From the cell containing the given text, extract its center point as [X, Y] coordinate. 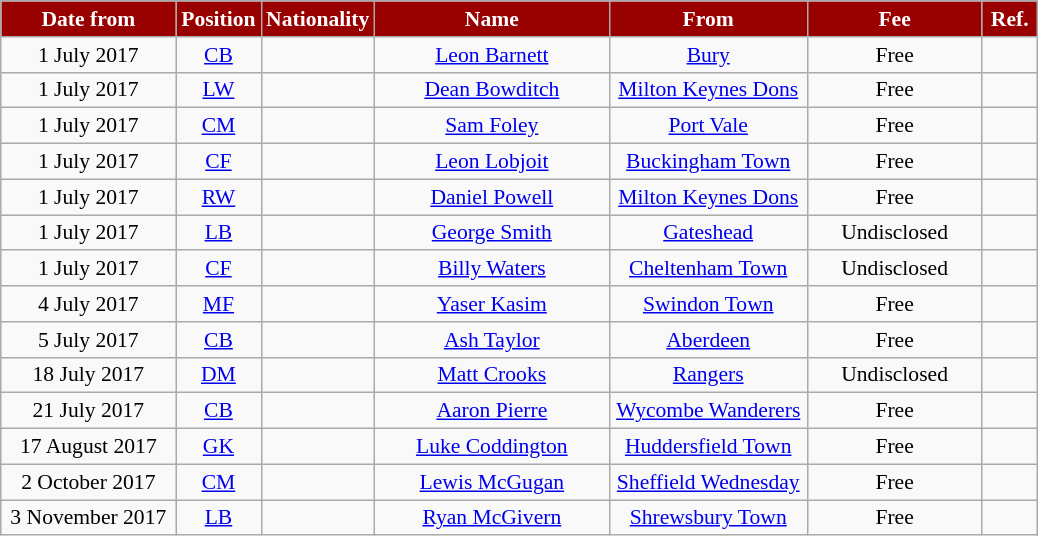
Port Vale [708, 126]
George Smith [492, 233]
LW [218, 90]
Gateshead [708, 233]
MF [218, 304]
2 October 2017 [88, 482]
3 November 2017 [88, 518]
Aaron Pierre [492, 411]
From [708, 19]
18 July 2017 [88, 375]
RW [218, 197]
Sam Foley [492, 126]
Ref. [1010, 19]
4 July 2017 [88, 304]
Lewis McGugan [492, 482]
Sheffield Wednesday [708, 482]
Luke Coddington [492, 447]
Matt Crooks [492, 375]
17 August 2017 [88, 447]
GK [218, 447]
Aberdeen [708, 340]
Cheltenham Town [708, 269]
Swindon Town [708, 304]
Bury [708, 55]
Ryan McGivern [492, 518]
Ash Taylor [492, 340]
Name [492, 19]
DM [218, 375]
Nationality [318, 19]
Buckingham Town [708, 162]
Leon Barnett [492, 55]
Position [218, 19]
Billy Waters [492, 269]
Shrewsbury Town [708, 518]
Wycombe Wanderers [708, 411]
Fee [894, 19]
Leon Lobjoit [492, 162]
Yaser Kasim [492, 304]
5 July 2017 [88, 340]
Rangers [708, 375]
Huddersfield Town [708, 447]
Date from [88, 19]
21 July 2017 [88, 411]
Daniel Powell [492, 197]
Dean Bowditch [492, 90]
